Output the [x, y] coordinate of the center of the cell containing the given text.  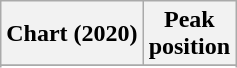
Peakposition [189, 34]
Chart (2020) [72, 34]
